Pinpoint the cell where the given text exists, returning its (x, y) midpoint coordinate. 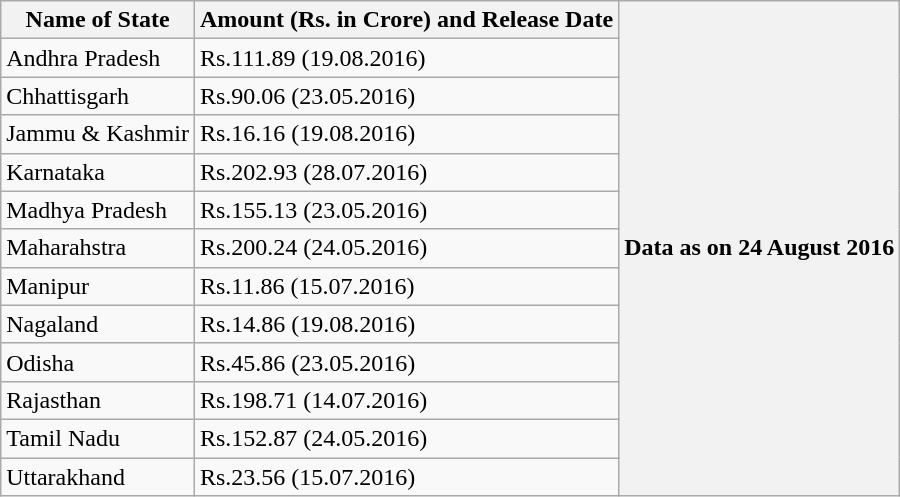
Rs.11.86 (15.07.2016) (406, 286)
Tamil Nadu (98, 438)
Data as on 24 August 2016 (760, 248)
Manipur (98, 286)
Amount (Rs. in Crore) and Release Date (406, 20)
Rs.90.06 (23.05.2016) (406, 96)
Rs.155.13 (23.05.2016) (406, 210)
Maharahstra (98, 248)
Uttarakhand (98, 477)
Rs.14.86 (19.08.2016) (406, 324)
Rajasthan (98, 400)
Karnataka (98, 172)
Rs.200.24 (24.05.2016) (406, 248)
Rs.202.93 (28.07.2016) (406, 172)
Rs.16.16 (19.08.2016) (406, 134)
Name of State (98, 20)
Rs.23.56 (15.07.2016) (406, 477)
Rs.198.71 (14.07.2016) (406, 400)
Rs.152.87 (24.05.2016) (406, 438)
Nagaland (98, 324)
Madhya Pradesh (98, 210)
Jammu & Kashmir (98, 134)
Rs.111.89 (19.08.2016) (406, 58)
Odisha (98, 362)
Rs.45.86 (23.05.2016) (406, 362)
Andhra Pradesh (98, 58)
Chhattisgarh (98, 96)
